For the text-containing cell, return its midpoint in [X, Y] coordinate format. 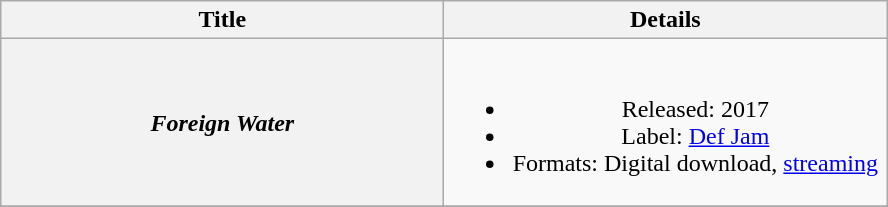
Released: 2017Label: Def JamFormats: Digital download, streaming [666, 122]
Details [666, 20]
Title [222, 20]
Foreign Water [222, 122]
